Scan for the cell matching the given text and deliver its [x, y] coordinate at center. 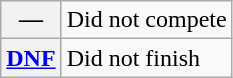
Did not compete [146, 20]
Did not finish [146, 58]
DNF [31, 58]
— [31, 20]
